Return (x, y) of the center of cell containing provided text 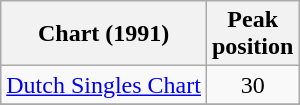
Chart (1991) (104, 34)
Peakposition (252, 34)
30 (252, 85)
Dutch Singles Chart (104, 85)
